For the text-containing cell, return its midpoint in [x, y] coordinate format. 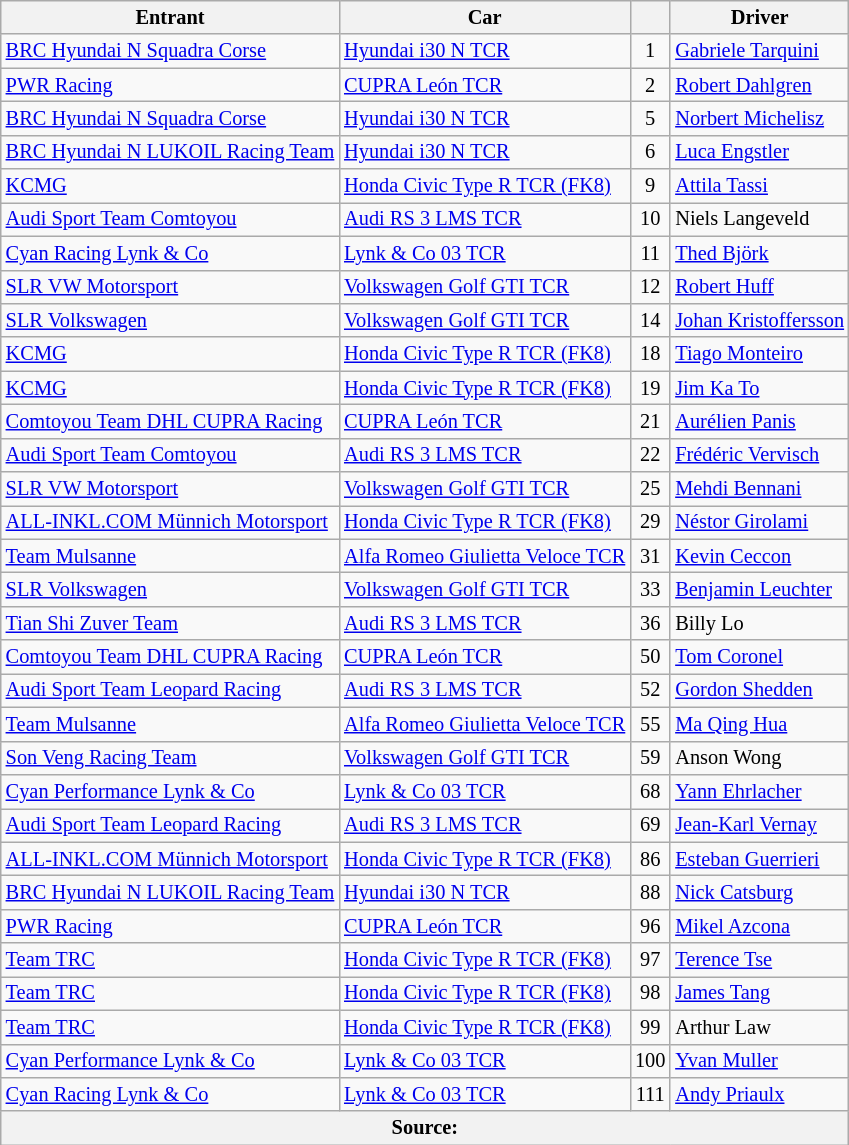
97 [650, 960]
Attila Tassi [760, 186]
18 [650, 354]
Thed Björk [760, 253]
2 [650, 85]
Entrant [170, 17]
55 [650, 724]
Car [484, 17]
Esteban Guerrieri [760, 859]
59 [650, 758]
Niels Langeveld [760, 219]
Son Veng Racing Team [170, 758]
Robert Dahlgren [760, 85]
Andy Priaulx [760, 1094]
Néstor Girolami [760, 522]
Benjamin Leuchter [760, 589]
Jean-Karl Vernay [760, 825]
Norbert Michelisz [760, 118]
14 [650, 320]
52 [650, 690]
5 [650, 118]
86 [650, 859]
Johan Kristoffersson [760, 320]
Nick Catsburg [760, 892]
Driver [760, 17]
Billy Lo [760, 623]
96 [650, 926]
22 [650, 455]
Tom Coronel [760, 657]
Tian Shi Zuver Team [170, 623]
Ma Qing Hua [760, 724]
29 [650, 522]
9 [650, 186]
Tiago Monteiro [760, 354]
12 [650, 287]
50 [650, 657]
Robert Huff [760, 287]
11 [650, 253]
Arthur Law [760, 1027]
99 [650, 1027]
Mikel Azcona [760, 926]
25 [650, 489]
Aurélien Panis [760, 421]
19 [650, 388]
Luca Engstler [760, 152]
Yvan Muller [760, 1061]
Anson Wong [760, 758]
111 [650, 1094]
10 [650, 219]
6 [650, 152]
Yann Ehrlacher [760, 791]
Terence Tse [760, 960]
100 [650, 1061]
69 [650, 825]
Source: [425, 1128]
Jim Ka To [760, 388]
Frédéric Vervisch [760, 455]
James Tang [760, 993]
88 [650, 892]
Gordon Shedden [760, 690]
21 [650, 421]
1 [650, 51]
31 [650, 556]
33 [650, 589]
Gabriele Tarquini [760, 51]
98 [650, 993]
Mehdi Bennani [760, 489]
Kevin Ceccon [760, 556]
68 [650, 791]
36 [650, 623]
